For the text-containing cell, return its midpoint in [X, Y] coordinate format. 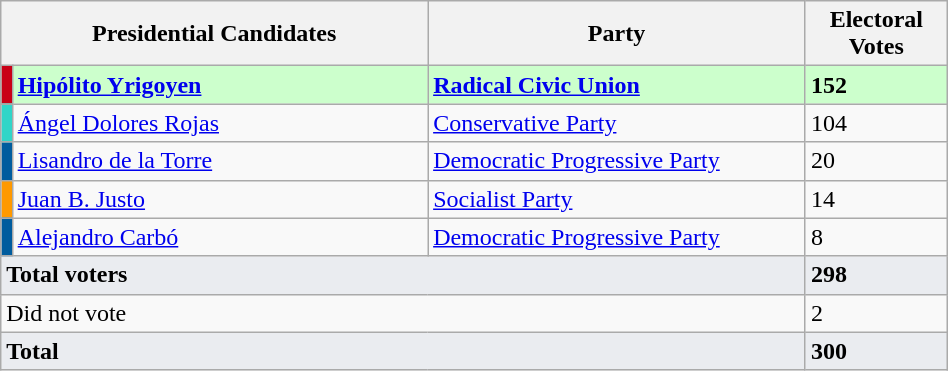
298 [876, 275]
Party [617, 34]
104 [876, 123]
14 [876, 199]
Did not vote [404, 313]
Total [404, 351]
Alejandro Carbó [220, 237]
152 [876, 85]
Conservative Party [617, 123]
Electoral Votes [876, 34]
Lisandro de la Torre [220, 161]
300 [876, 351]
8 [876, 237]
Presidential Candidates [214, 34]
2 [876, 313]
Socialist Party [617, 199]
Total voters [404, 275]
Ángel Dolores Rojas [220, 123]
20 [876, 161]
Juan B. Justo [220, 199]
Radical Civic Union [617, 85]
Hipólito Yrigoyen [220, 85]
